Provide the (x, y) coordinate of the cell's center where the given text is located.  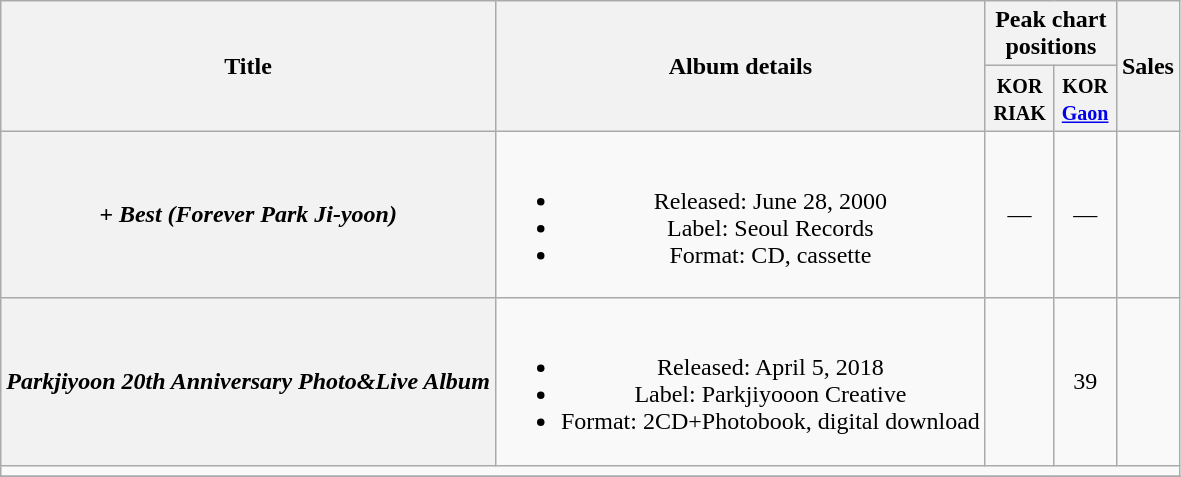
Released: April 5, 2018Label: Parkjiyooon CreativeFormat: 2CD+Photobook, digital download (740, 382)
KORGaon (1086, 98)
39 (1086, 382)
Parkjiyoon 20th Anniversary Photo&Live Album (248, 382)
+ Best (Forever Park Ji-yoon) (248, 214)
Title (248, 66)
Peak chart positions (1050, 34)
Released: June 28, 2000Label: Seoul RecordsFormat: CD, cassette (740, 214)
Sales (1148, 66)
Album details (740, 66)
KORRIAK (1020, 98)
